Find where the given text appears and provide that cell's center as [X, Y] coordinate. 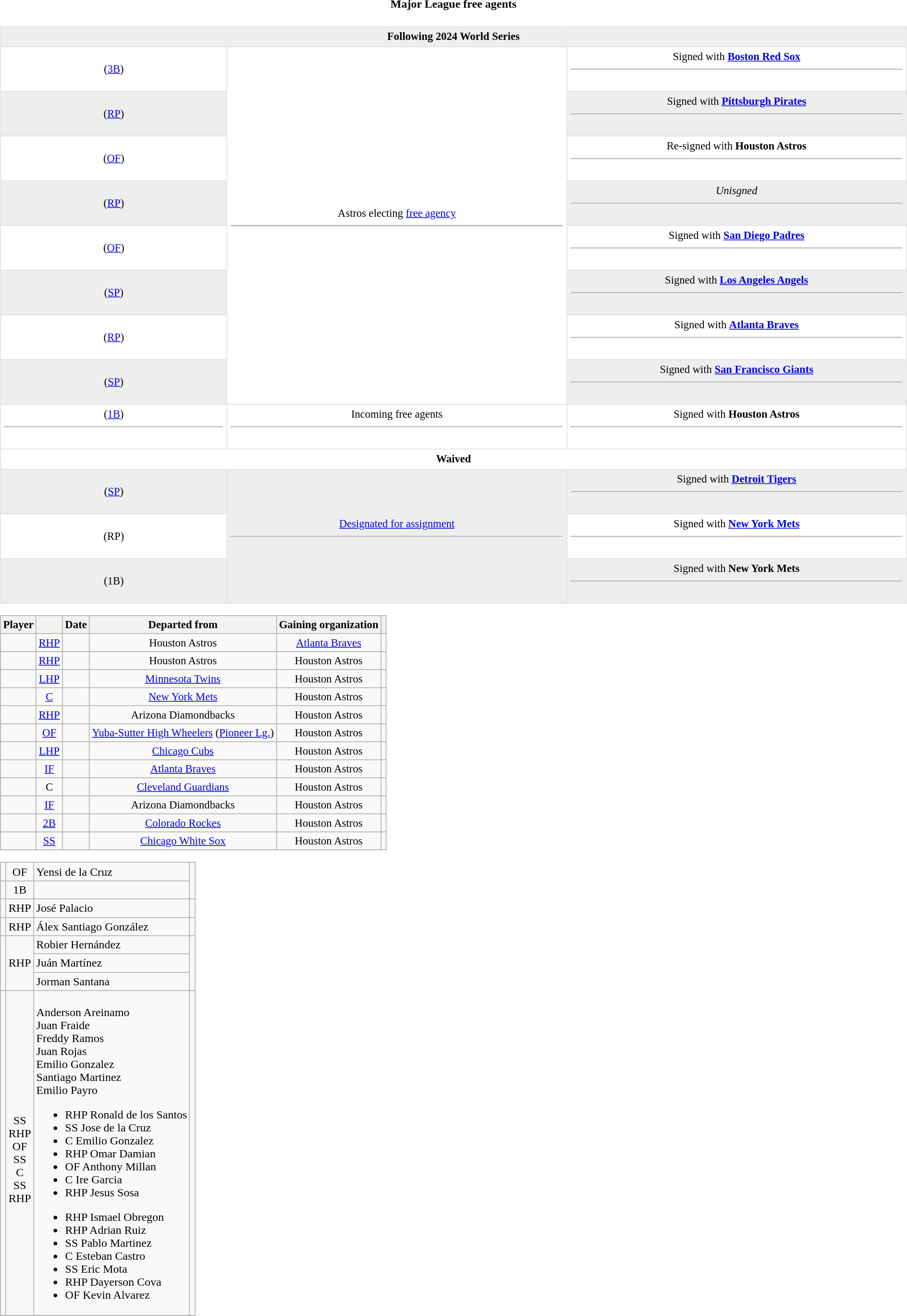
Following 2024 World Series [453, 37]
Waived [453, 459]
Robier Hernández [111, 945]
Departed from [183, 624]
Astros electing free agency [397, 225]
Incoming free agents [397, 427]
2B [49, 823]
Chicago Cubs [183, 751]
SS RHP OF SS C SS RHP [20, 1154]
Signed with Pittsburgh Pirates [737, 113]
Juán Martínez [111, 963]
Signed with San Francisco Giants [737, 383]
Chicago White Sox [183, 841]
(3B) [113, 69]
Gaining organization [329, 624]
Signed with Detroit Tigers [737, 492]
Designated for assignment [397, 536]
Yuba-Sutter High Wheelers (Pioneer Lg.) [183, 733]
José Palacio [111, 908]
Cleveland Guardians [183, 787]
Álex Santiago González [111, 926]
Signed with Houston Astros [737, 427]
Re-signed with Houston Astros [737, 159]
Signed with Los Angeles Angels [737, 292]
Colorado Rockes [183, 823]
New York Mets [183, 696]
SS [49, 841]
Yensi de la Cruz [111, 871]
Signed with Atlanta Braves [737, 337]
Unisgned [737, 203]
Date [76, 624]
1B [20, 890]
Signed with Boston Red Sox [737, 69]
Player [18, 624]
Jorman Santana [111, 981]
Signed with San Diego Padres [737, 248]
Minnesota Twins [183, 679]
